Capture the cell that displays the provided text and extract its [x, y] central coordinate. 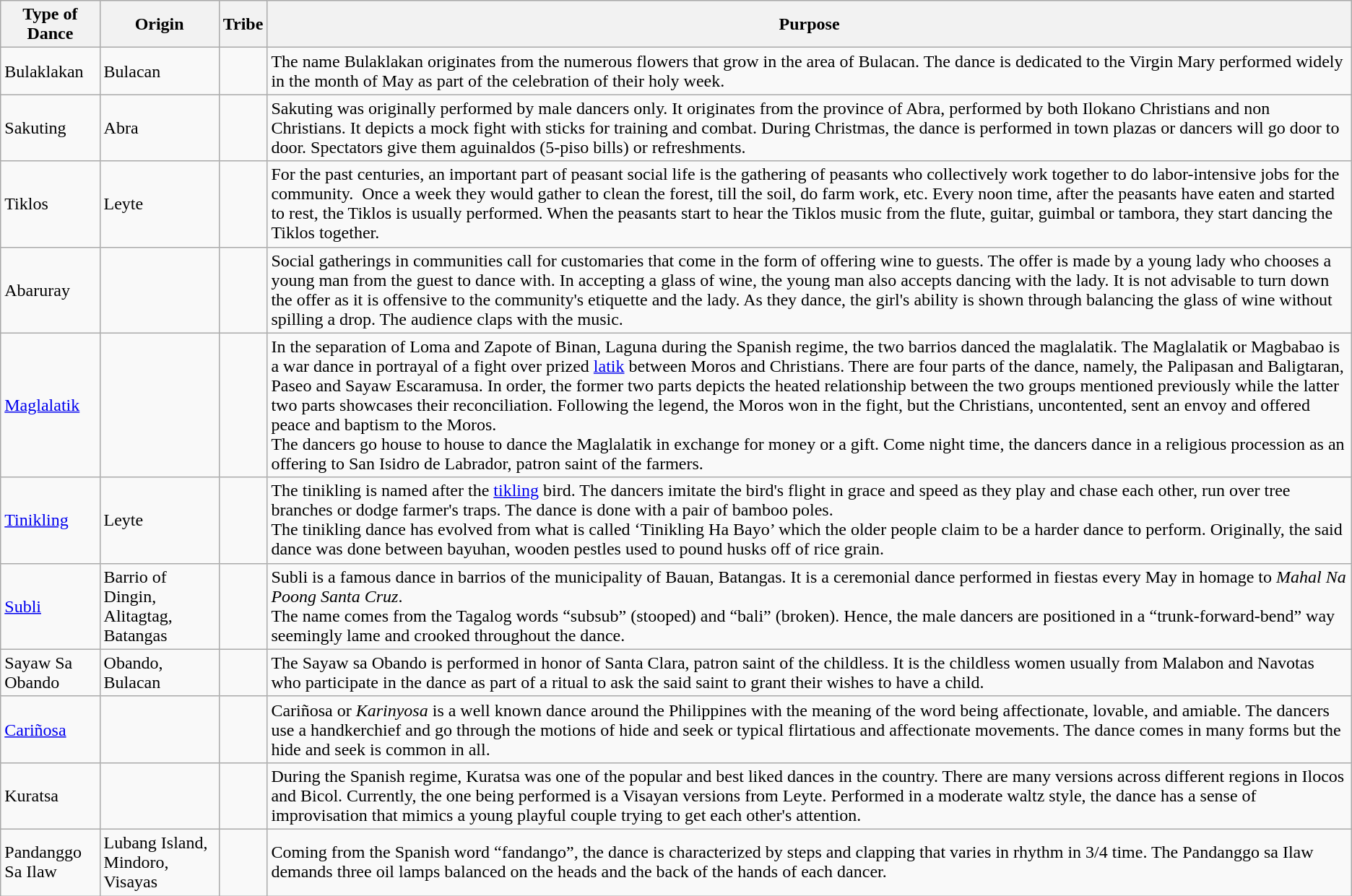
Purpose [809, 25]
Abaruray [51, 290]
Abra [159, 128]
Pandanggo Sa Ilaw [51, 862]
Barrio of Dingin, Alitagtag, Batangas [159, 606]
Bulaklakan [51, 71]
Maglalatik [51, 405]
Lubang Island, Mindoro, Visayas [159, 862]
Kuratsa [51, 796]
Tiklos [51, 204]
Sayaw Sa Obando [51, 673]
Bulacan [159, 71]
Origin [159, 25]
Tribe [243, 25]
Sakuting [51, 128]
Cariñosa [51, 729]
Obando, Bulacan [159, 673]
Type of Dance [51, 25]
Tinikling [51, 520]
Subli [51, 606]
